Find where the given text appears and provide that cell's center as (X, Y) coordinate. 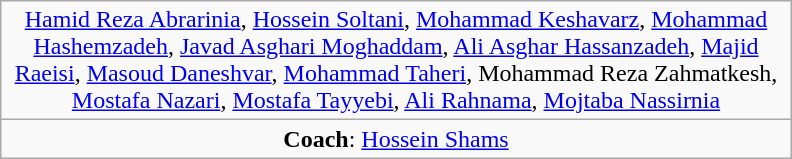
Coach: Hossein Shams (396, 139)
